Determine the [X, Y] coordinate at the center of the cell enclosing the given text.  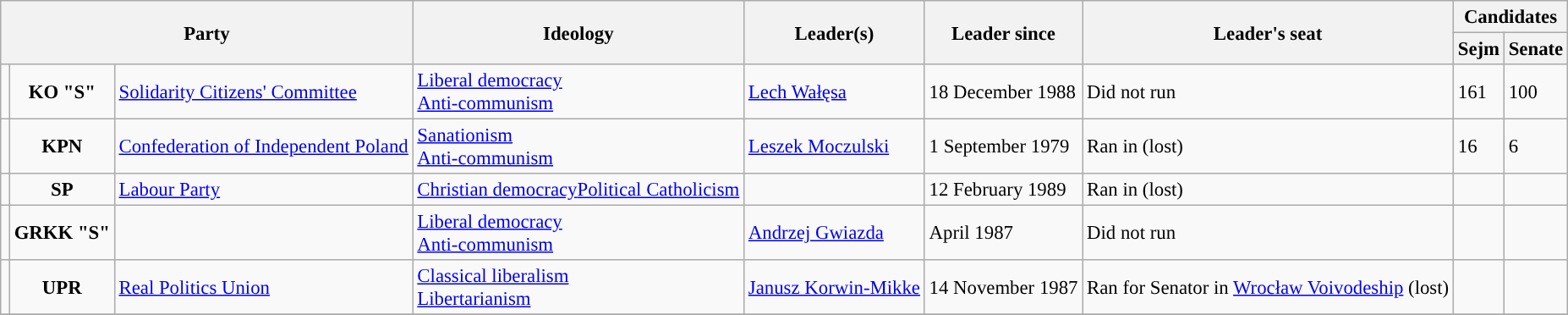
Labour Party [264, 190]
Candidates [1510, 17]
Confederation of Independent Poland [264, 147]
1 September 1979 [1003, 147]
161 [1478, 91]
100 [1536, 91]
GRKK "S" [62, 234]
Christian democracyPolitical Catholicism [578, 190]
6 [1536, 147]
18 December 1988 [1003, 91]
Leader since [1003, 32]
Sejm [1478, 49]
Leszek Moczulski [835, 147]
Leader(s) [835, 32]
Solidarity Citizens' Committee [264, 91]
Andrzej Gwiazda [835, 234]
16 [1478, 147]
SP [62, 190]
Senate [1536, 49]
KPN [62, 147]
April 1987 [1003, 234]
Lech Wałęsa [835, 91]
Ideology [578, 32]
Party [206, 32]
KO "S" [62, 91]
SanationismAnti-communism [578, 147]
12 February 1989 [1003, 190]
Leader's seat [1269, 32]
